Identify which cell holds the provided text, then report its (X, Y) central coordinate. 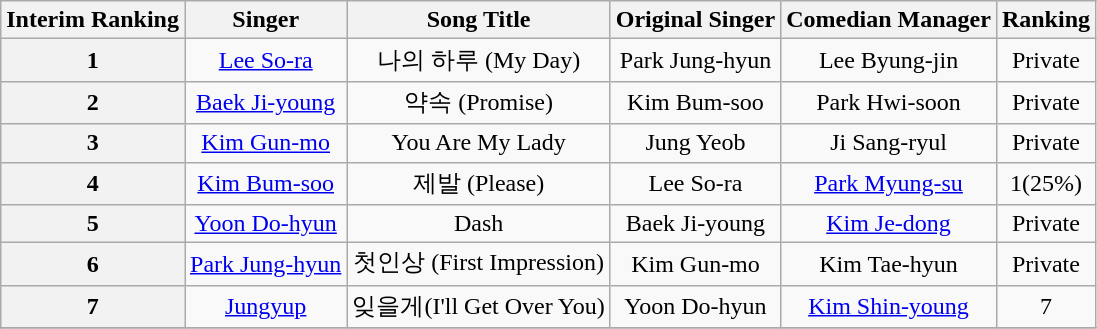
Kim Je-dong (889, 224)
Jung Yeob (695, 143)
1 (93, 60)
약속 (Promise) (478, 102)
Singer (265, 20)
Interim Ranking (93, 20)
Dash (478, 224)
Kim Shin-young (889, 306)
Lee Byung-jin (889, 60)
Comedian Manager (889, 20)
You Are My Lady (478, 143)
Original Singer (695, 20)
Song Title (478, 20)
Park Hwi-soon (889, 102)
잊을게(I'll Get Over You) (478, 306)
Ranking (1046, 20)
1(25%) (1046, 184)
Ji Sang-ryul (889, 143)
Kim Tae-hyun (889, 264)
Jungyup (265, 306)
Park Myung-su (889, 184)
6 (93, 264)
3 (93, 143)
4 (93, 184)
5 (93, 224)
제발 (Please) (478, 184)
첫인상 (First Impression) (478, 264)
2 (93, 102)
나의 하루 (My Day) (478, 60)
